Provide the (x, y) coordinate of the cell's center where the given text is located.  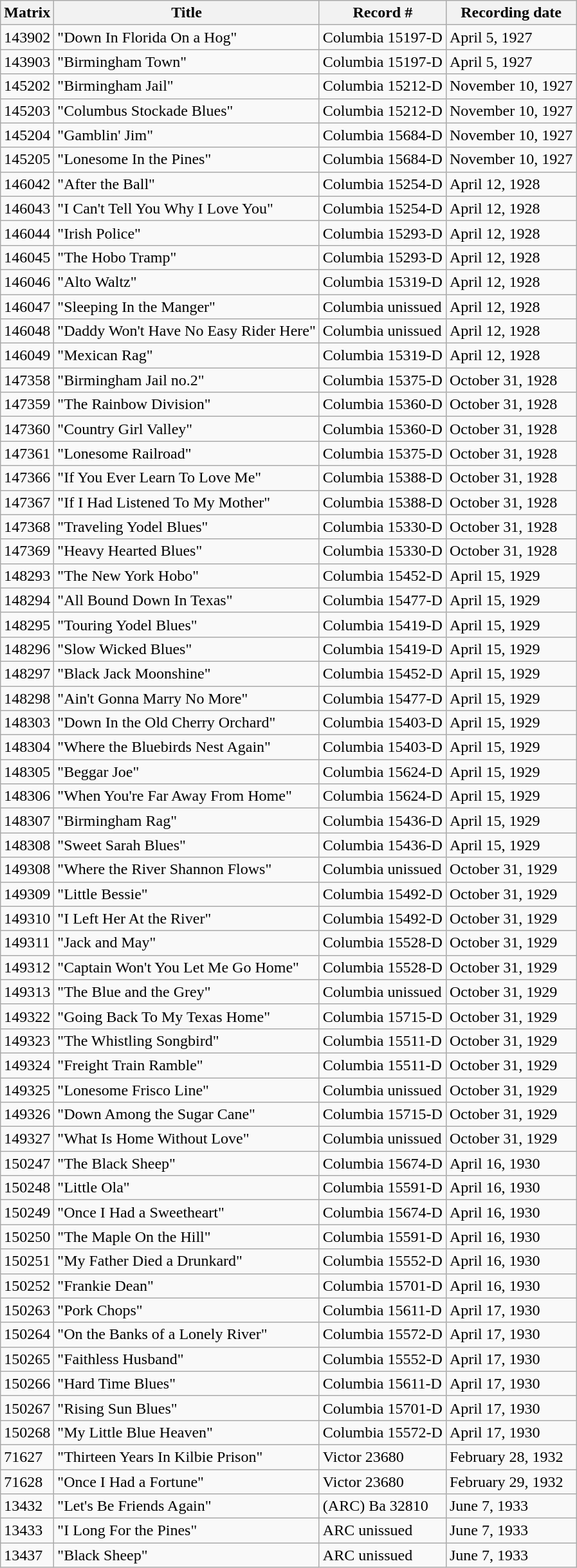
"Where the Bluebirds Nest Again" (187, 747)
Matrix (27, 13)
149325 (27, 1090)
"Daddy Won't Have No Easy Rider Here" (187, 331)
"Pork Chops" (187, 1310)
"Birmingham Jail" (187, 86)
145205 (27, 160)
"Sweet Sarah Blues" (187, 845)
"Birmingham Rag" (187, 821)
13432 (27, 1506)
147359 (27, 405)
71627 (27, 1457)
150252 (27, 1286)
145203 (27, 111)
148295 (27, 624)
"Lonesome In the Pines" (187, 160)
149310 (27, 918)
"Jack and May" (187, 943)
147358 (27, 380)
"Mexican Rag" (187, 356)
"Once I Had a Sweetheart" (187, 1212)
150250 (27, 1237)
"On the Banks of a Lonely River" (187, 1335)
Record # (382, 13)
149323 (27, 1041)
"My Little Blue Heaven" (187, 1432)
"I Left Her At the River" (187, 918)
"Let's Be Friends Again" (187, 1506)
148294 (27, 600)
"Captain Won't You Let Me Go Home" (187, 967)
"Little Ola" (187, 1188)
"Beggar Joe" (187, 772)
"The Blue and the Grey" (187, 992)
"Lonesome Frisco Line" (187, 1090)
"The Whistling Songbird" (187, 1041)
"All Bound Down In Texas" (187, 600)
150266 (27, 1383)
150263 (27, 1310)
"Alto Waltz" (187, 282)
"Columbus Stockade Blues" (187, 111)
146048 (27, 331)
146044 (27, 233)
"Frankie Dean" (187, 1286)
"Lonesome Railroad" (187, 453)
"Rising Sun Blues" (187, 1408)
"Going Back To My Texas Home" (187, 1016)
February 28, 1932 (511, 1457)
"Down Among the Sugar Cane" (187, 1115)
"After the Ball" (187, 184)
149312 (27, 967)
148298 (27, 698)
147360 (27, 429)
"I Long For the Pines" (187, 1531)
148306 (27, 796)
"My Father Died a Drunkard" (187, 1261)
148296 (27, 649)
"Freight Train Ramble" (187, 1065)
149308 (27, 870)
Recording date (511, 13)
"Birmingham Town" (187, 62)
148305 (27, 772)
"Down In the Old Cherry Orchard" (187, 723)
147369 (27, 551)
"Slow Wicked Blues" (187, 649)
"The Maple On the Hill" (187, 1237)
145202 (27, 86)
"Black Sheep" (187, 1555)
"The Black Sheep" (187, 1163)
"If I Had Listened To My Mother" (187, 502)
"When You're Far Away From Home" (187, 796)
146046 (27, 282)
150268 (27, 1432)
150267 (27, 1408)
"The Rainbow Division" (187, 405)
"I Can't Tell You Why I Love You" (187, 208)
149311 (27, 943)
"Sleeping In the Manger" (187, 307)
"Thirteen Years In Kilbie Prison" (187, 1457)
150247 (27, 1163)
"Down In Florida On a Hog" (187, 37)
February 29, 1932 (511, 1481)
146049 (27, 356)
"What Is Home Without Love" (187, 1139)
147366 (27, 478)
145204 (27, 135)
(ARC) Ba 32810 (382, 1506)
"Once I Had a Fortune" (187, 1481)
"Irish Police" (187, 233)
"The Hobo Tramp" (187, 257)
146047 (27, 307)
13433 (27, 1531)
149327 (27, 1139)
147368 (27, 527)
150265 (27, 1359)
146042 (27, 184)
148307 (27, 821)
150264 (27, 1335)
71628 (27, 1481)
148308 (27, 845)
"Birmingham Jail no.2" (187, 380)
148304 (27, 747)
146045 (27, 257)
148303 (27, 723)
147361 (27, 453)
143902 (27, 37)
"Gamblin' Jim" (187, 135)
149326 (27, 1115)
"Ain't Gonna Marry No More" (187, 698)
"Where the River Shannon Flows" (187, 870)
149313 (27, 992)
149324 (27, 1065)
149309 (27, 894)
149322 (27, 1016)
146043 (27, 208)
"Touring Yodel Blues" (187, 624)
"Heavy Hearted Blues" (187, 551)
"Traveling Yodel Blues" (187, 527)
148297 (27, 673)
"Little Bessie" (187, 894)
"Country Girl Valley" (187, 429)
13437 (27, 1555)
Title (187, 13)
143903 (27, 62)
"Black Jack Moonshine" (187, 673)
"The New York Hobo" (187, 576)
150248 (27, 1188)
148293 (27, 576)
150249 (27, 1212)
"Faithless Husband" (187, 1359)
"If You Ever Learn To Love Me" (187, 478)
"Hard Time Blues" (187, 1383)
147367 (27, 502)
150251 (27, 1261)
